Find where the given text appears and provide that cell's center as (X, Y) coordinate. 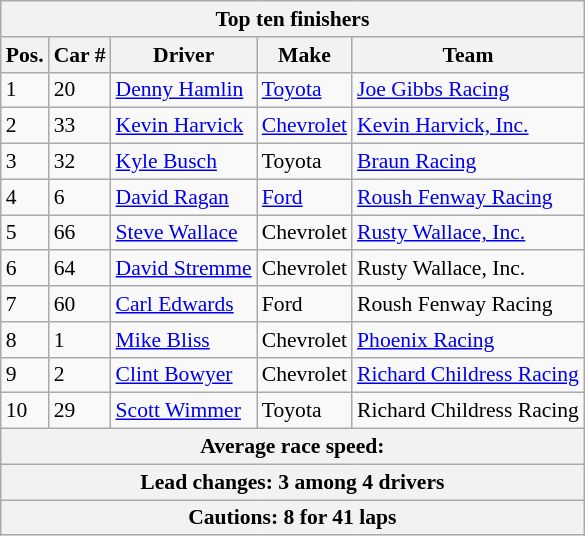
Make (304, 55)
29 (80, 411)
David Stremme (184, 269)
Mike Bliss (184, 340)
Team (468, 55)
Kevin Harvick, Inc. (468, 126)
33 (80, 126)
Braun Racing (468, 162)
Joe Gibbs Racing (468, 90)
5 (25, 233)
Average race speed: (292, 447)
Lead changes: 3 among 4 drivers (292, 482)
Kyle Busch (184, 162)
Top ten finishers (292, 19)
10 (25, 411)
David Ragan (184, 197)
Denny Hamlin (184, 90)
Steve Wallace (184, 233)
Car # (80, 55)
Carl Edwards (184, 304)
Driver (184, 55)
32 (80, 162)
64 (80, 269)
Pos. (25, 55)
4 (25, 197)
20 (80, 90)
Cautions: 8 for 41 laps (292, 518)
Clint Bowyer (184, 375)
Phoenix Racing (468, 340)
Kevin Harvick (184, 126)
3 (25, 162)
7 (25, 304)
8 (25, 340)
Scott Wimmer (184, 411)
60 (80, 304)
66 (80, 233)
9 (25, 375)
